Scan for the cell matching the given text and deliver its (x, y) coordinate at center. 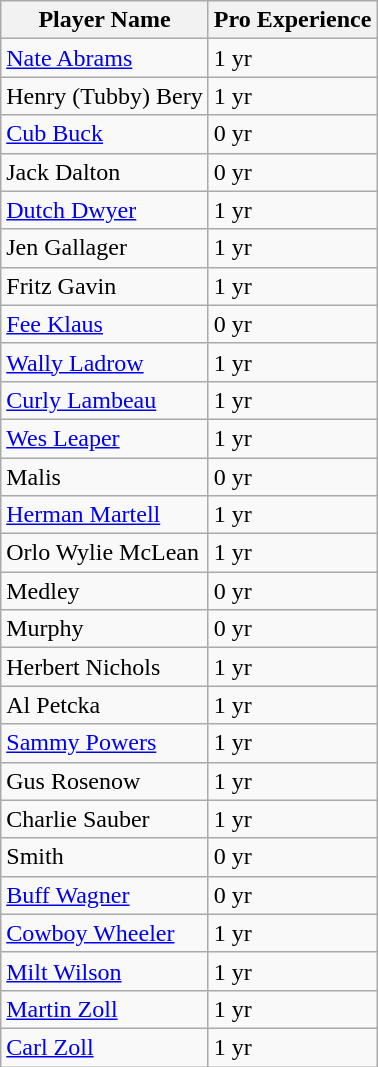
Cowboy Wheeler (104, 933)
Smith (104, 857)
Herbert Nichols (104, 667)
Sammy Powers (104, 743)
Jack Dalton (104, 172)
Buff Wagner (104, 895)
Pro Experience (292, 20)
Wes Leaper (104, 438)
Orlo Wylie McLean (104, 553)
Fee Klaus (104, 324)
Player Name (104, 20)
Jen Gallager (104, 248)
Charlie Sauber (104, 819)
Henry (Tubby) Bery (104, 96)
Medley (104, 591)
Martin Zoll (104, 1009)
Fritz Gavin (104, 286)
Carl Zoll (104, 1047)
Wally Ladrow (104, 362)
Cub Buck (104, 134)
Malis (104, 477)
Herman Martell (104, 515)
Gus Rosenow (104, 781)
Curly Lambeau (104, 400)
Dutch Dwyer (104, 210)
Nate Abrams (104, 58)
Milt Wilson (104, 971)
Murphy (104, 629)
Al Petcka (104, 705)
